Search for the cell housing the specified text and yield its (X, Y) center coordinate. 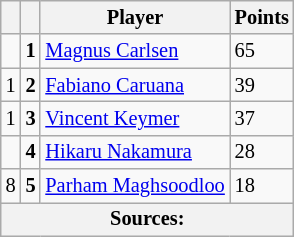
Fabiano Caruana (134, 85)
4 (31, 152)
Sources: (148, 219)
Hikaru Nakamura (134, 152)
3 (31, 118)
8 (11, 186)
37 (262, 118)
Points (262, 17)
28 (262, 152)
39 (262, 85)
18 (262, 186)
65 (262, 51)
Parham Maghsoodloo (134, 186)
Vincent Keymer (134, 118)
Player (134, 17)
2 (31, 85)
5 (31, 186)
Magnus Carlsen (134, 51)
